Output the (x, y) coordinate of the center of the cell containing the given text.  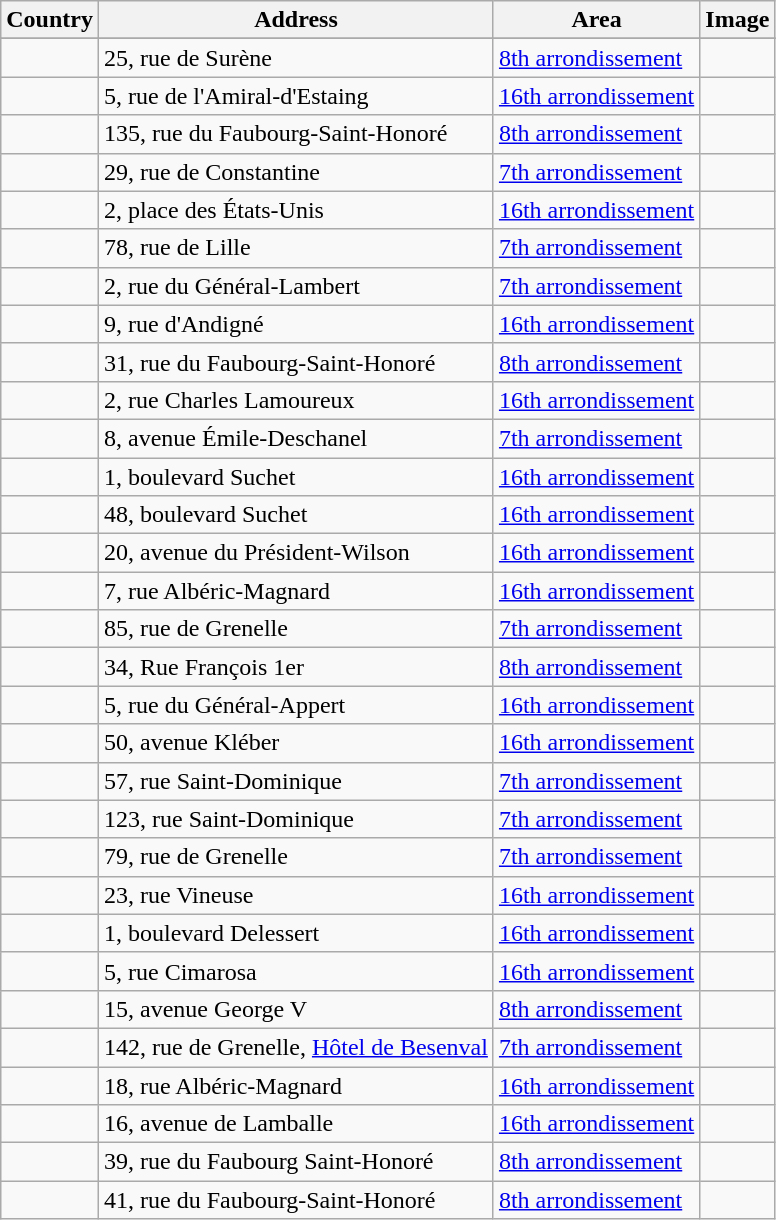
18, rue Albéric-Magnard (296, 1085)
15, avenue George V (296, 1009)
16, avenue de Lamballe (296, 1124)
34, Rue François 1er (296, 667)
Country (50, 20)
57, rue Saint-Dominique (296, 781)
48, boulevard Suchet (296, 515)
25, rue de Surène (296, 58)
2, rue Charles Lamoureux (296, 400)
78, rue de Lille (296, 248)
39, rue du Faubourg Saint-Honoré (296, 1162)
5, rue du Général-Appert (296, 705)
8, avenue Émile-Deschanel (296, 438)
135, rue du Faubourg-Saint-Honoré (296, 134)
Image (738, 20)
23, rue Vineuse (296, 895)
Address (296, 20)
85, rue de Grenelle (296, 629)
123, rue Saint-Dominique (296, 819)
9, rue d'Andigné (296, 324)
5, rue de l'Amiral-d'Estaing (296, 96)
1, boulevard Suchet (296, 477)
41, rue du Faubourg-Saint-Honoré (296, 1200)
Area (596, 20)
50, avenue Kléber (296, 743)
31, rue du Faubourg-Saint-Honoré (296, 362)
29, rue de Constantine (296, 172)
142, rue de Grenelle, Hôtel de Besenval (296, 1047)
79, rue de Grenelle (296, 857)
2, place des États-Unis (296, 210)
5, rue Cimarosa (296, 971)
2, rue du Général-Lambert (296, 286)
1, boulevard Delessert (296, 933)
7, rue Albéric-Magnard (296, 591)
20, avenue du Président-Wilson (296, 553)
